Detect which cell encompasses the target text, then output its (x, y) center coordinate. 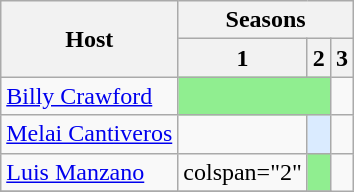
Host (90, 39)
Melai Cantiveros (90, 134)
colspan="2" (243, 172)
Billy Crawford (90, 96)
1 (243, 58)
3 (342, 58)
Seasons (266, 20)
Luis Manzano (90, 172)
2 (318, 58)
